Find where the given text appears and provide that cell's center as (X, Y) coordinate. 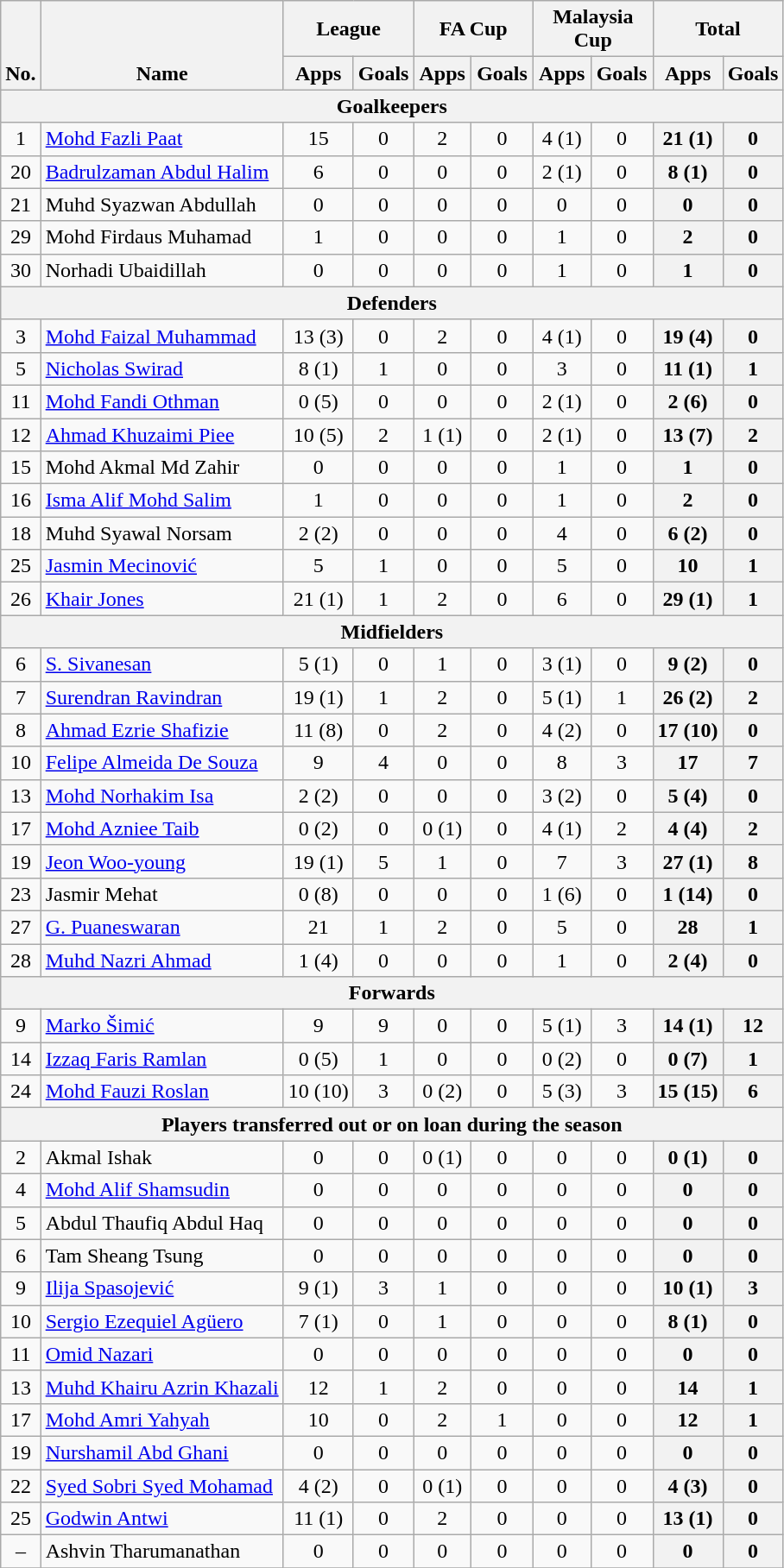
Akmal Ishak (162, 1157)
Isma Alif Mohd Salim (162, 501)
Nicholas Swirad (162, 368)
5 (4) (687, 796)
No. (21, 45)
20 (21, 172)
League (349, 29)
27 (21, 927)
0 (8) (318, 894)
23 (21, 894)
10 (1) (687, 1288)
0 (7) (687, 1059)
Mohd Norhakim Isa (162, 796)
S. Sivanesan (162, 664)
Players transferred out or on loan during the season (392, 1124)
26 (21, 599)
13 (3) (318, 336)
G. Puaneswaran (162, 927)
29 (21, 237)
Total (718, 29)
29 (1) (687, 599)
Mohd Firdaus Muhamad (162, 237)
Abdul Thaufiq Abdul Haq (162, 1223)
Ahmad Ezrie Shafizie (162, 730)
Ashvin Tharumanathan (162, 1552)
Syed Sobri Syed Mohamad (162, 1485)
6 (2) (687, 533)
Malaysia Cup (594, 29)
Muhd Nazri Ahmad (162, 960)
3 (2) (563, 796)
5 (3) (563, 1092)
1 (6) (563, 894)
1 (14) (687, 894)
Jeon Woo-young (162, 861)
Mohd Faizal Muhammad (162, 336)
Jasmin Mecinović (162, 566)
Tam Sheang Tsung (162, 1256)
18 (21, 533)
11 (8) (318, 730)
Muhd Syawal Norsam (162, 533)
13 (1) (687, 1519)
19 (4) (687, 336)
Omid Nazari (162, 1354)
15 (15) (687, 1092)
FA Cup (473, 29)
17 (10) (687, 730)
Ahmad Khuzaimi Piee (162, 434)
Goalkeepers (392, 106)
26 (2) (687, 697)
2 (6) (687, 401)
Mohd Akmal Md Zahir (162, 468)
4 (3) (687, 1485)
13 (7) (687, 434)
Mohd Azniee Taib (162, 828)
1 (4) (318, 960)
9 (1) (318, 1288)
1 (1) (442, 434)
22 (21, 1485)
27 (1) (687, 861)
Marko Šimić (162, 1026)
2 (4) (687, 960)
Muhd Khairu Azrin Khazali (162, 1387)
9 (2) (687, 664)
Mohd Alif Shamsudin (162, 1190)
10 (5) (318, 434)
Forwards (392, 993)
Mohd Amri Yahyah (162, 1420)
Surendran Ravindran (162, 697)
Godwin Antwi (162, 1519)
Midfielders (392, 632)
Defenders (392, 303)
30 (21, 270)
Norhadi Ubaidillah (162, 270)
24 (21, 1092)
Ilija Spasojević (162, 1288)
Muhd Syazwan Abdullah (162, 205)
Izzaq Faris Ramlan (162, 1059)
Nurshamil Abd Ghani (162, 1452)
Khair Jones (162, 599)
Name (162, 45)
Jasmir Mehat (162, 894)
Mohd Fandi Othman (162, 401)
10 (10) (318, 1092)
Sergio Ezequiel Agüero (162, 1321)
Mohd Fazli Paat (162, 139)
3 (1) (563, 664)
16 (21, 501)
– (21, 1552)
4 (4) (687, 828)
14 (1) (687, 1026)
7 (1) (318, 1321)
Badrulzaman Abdul Halim (162, 172)
Mohd Fauzi Roslan (162, 1092)
Felipe Almeida De Souza (162, 763)
